Detect which cell encompasses the target text, then output its (x, y) center coordinate. 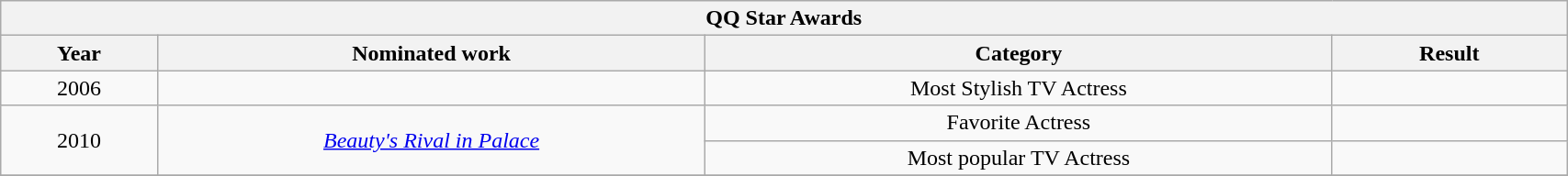
QQ Star Awards (784, 18)
Favorite Actress (1019, 123)
Most Stylish TV Actress (1019, 88)
Result (1450, 53)
Year (79, 53)
Most popular TV Actress (1019, 158)
Beauty's Rival in Palace (432, 140)
2010 (79, 140)
Nominated work (432, 53)
Category (1019, 53)
2006 (79, 88)
